Scan for the cell matching the given text and deliver its (X, Y) coordinate at center. 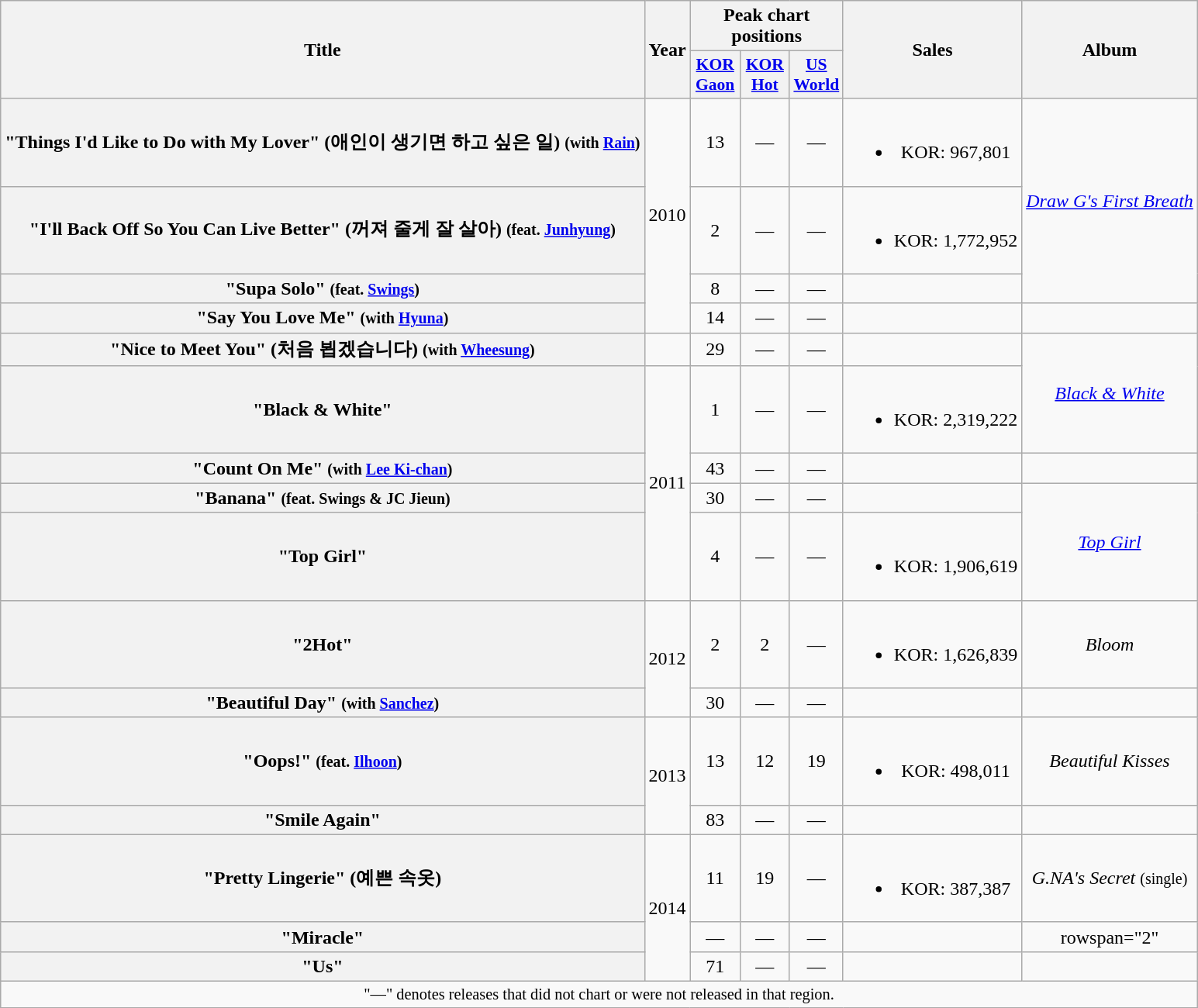
"Oops!" (feat. Ilhoon) (323, 761)
2014 (667, 907)
KORGaon (715, 74)
Draw G's First Breath (1110, 201)
Top Girl (1110, 541)
71 (715, 966)
Album (1110, 50)
Peak chart positions (766, 26)
"Count On Me" (with Lee Ki-chan) (323, 468)
Sales (932, 50)
1 (715, 409)
Black & White (1110, 393)
KOR: 387,387 (932, 878)
USWorld (816, 74)
KORHot (765, 74)
83 (715, 820)
8 (715, 288)
"I'll Back Off So You Can Live Better" (꺼져 줄게 잘 살아) (feat. Junhyung) (323, 230)
Year (667, 50)
"Top Girl" (323, 557)
"Supa Solo" (feat. Swings) (323, 288)
4 (715, 557)
KOR: 2,319,222 (932, 409)
12 (765, 761)
KOR: 498,011 (932, 761)
"Banana" (feat. Swings & JC Jieun) (323, 498)
"Pretty Lingerie" (예쁜 속옷) (323, 878)
G.NA's Secret (single) (1110, 878)
2013 (667, 775)
"Us" (323, 966)
"Smile Again" (323, 820)
rowspan="2" (1110, 937)
"2Hot" (323, 644)
KOR: 1,772,952 (932, 230)
2012 (667, 659)
"Beautiful Day" (with Sanchez) (323, 702)
11 (715, 878)
2010 (667, 216)
"—" denotes releases that did not chart or were not released in that region. (599, 994)
14 (715, 318)
"Things I'd Like to Do with My Lover" (애인이 생기면 하고 싶은 일) (with Rain) (323, 143)
2011 (667, 483)
Beautiful Kisses (1110, 761)
KOR: 1,906,619 (932, 557)
"Say You Love Me" (with Hyuna) (323, 318)
Bloom (1110, 644)
"Black & White" (323, 409)
"Miracle" (323, 937)
Title (323, 50)
KOR: 967,801 (932, 143)
KOR: 1,626,839 (932, 644)
29 (715, 349)
43 (715, 468)
"Nice to Meet You" (처음 뵙겠습니다) (with Wheesung) (323, 349)
